Extract the [X, Y] coordinate from the center of the cell holding the provided text.  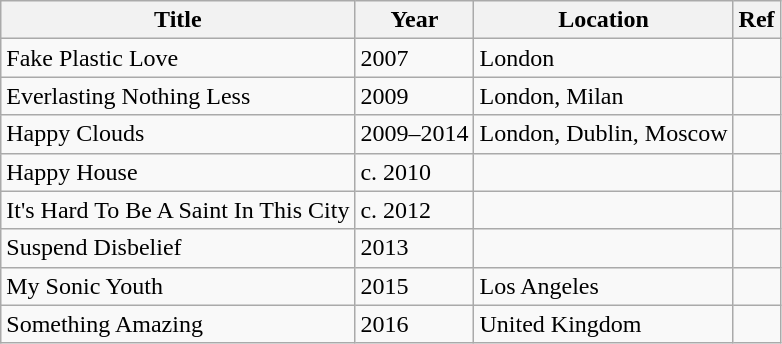
London, Milan [604, 96]
Ref [756, 20]
2016 [414, 324]
Los Angeles [604, 286]
Year [414, 20]
It's Hard To Be A Saint In This City [178, 210]
2013 [414, 248]
Suspend Disbelief [178, 248]
Title [178, 20]
United Kingdom [604, 324]
2009 [414, 96]
Location [604, 20]
Something Amazing [178, 324]
Fake Plastic Love [178, 58]
London, Dublin, Moscow [604, 134]
c. 2010 [414, 172]
London [604, 58]
Happy Clouds [178, 134]
Everlasting Nothing Less [178, 96]
2007 [414, 58]
Happy House [178, 172]
My Sonic Youth [178, 286]
2015 [414, 286]
c. 2012 [414, 210]
2009–2014 [414, 134]
